Identify which cell holds the provided text, then report its (X, Y) central coordinate. 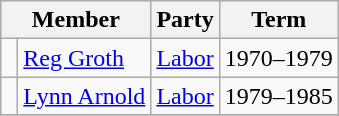
Member (76, 20)
Reg Groth (84, 58)
1979–1985 (278, 96)
Term (278, 20)
Lynn Arnold (84, 96)
Party (185, 20)
1970–1979 (278, 58)
